Output the (x, y) coordinate of the center of the cell containing the given text.  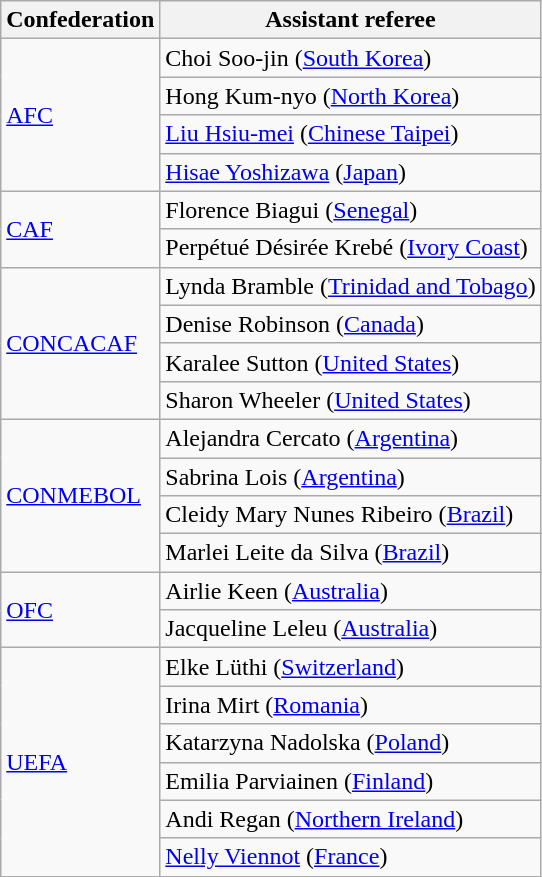
Elke Lüthi (Switzerland) (350, 667)
Alejandra Cercato (Argentina) (350, 438)
Katarzyna Nadolska (Poland) (350, 743)
Sharon Wheeler (United States) (350, 400)
AFC (80, 115)
OFC (80, 610)
Florence Biagui (Senegal) (350, 210)
Lynda Bramble (Trinidad and Tobago) (350, 286)
Emilia Parviainen (Finland) (350, 781)
UEFA (80, 762)
Karalee Sutton (United States) (350, 362)
Marlei Leite da Silva (Brazil) (350, 553)
Hisae Yoshizawa (Japan) (350, 172)
Nelly Viennot (France) (350, 857)
Liu Hsiu-mei (Chinese Taipei) (350, 134)
Assistant referee (350, 20)
Denise Robinson (Canada) (350, 324)
Perpétué Désirée Krebé (Ivory Coast) (350, 248)
Confederation (80, 20)
Hong Kum-nyo (North Korea) (350, 96)
CONCACAF (80, 343)
Sabrina Lois (Argentina) (350, 477)
Irina Mirt (Romania) (350, 705)
CONMEBOL (80, 495)
Cleidy Mary Nunes Ribeiro (Brazil) (350, 515)
CAF (80, 229)
Andi Regan (Northern Ireland) (350, 819)
Choi Soo-jin (South Korea) (350, 58)
Airlie Keen (Australia) (350, 591)
Jacqueline Leleu (Australia) (350, 629)
